Detect which cell encompasses the target text, then output its [x, y] center coordinate. 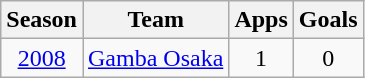
Season [42, 20]
2008 [42, 58]
0 [328, 58]
Team [155, 20]
Gamba Osaka [155, 58]
Apps [261, 20]
Goals [328, 20]
1 [261, 58]
